Return [x, y] of the center of cell containing provided text 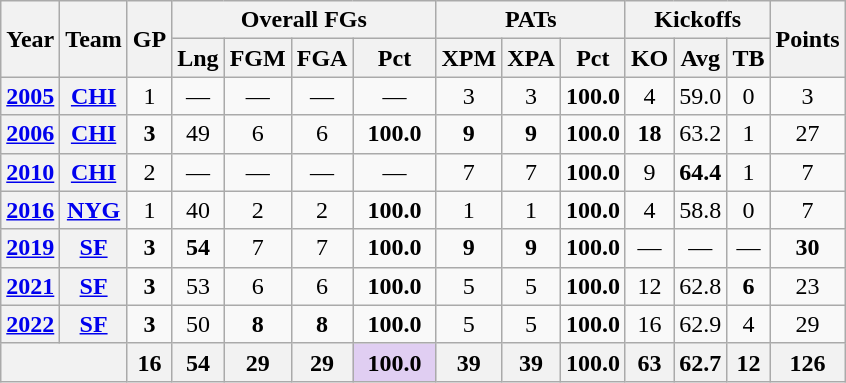
2021 [30, 286]
XPM [469, 58]
64.4 [700, 172]
2006 [30, 134]
62.8 [700, 286]
49 [198, 134]
2022 [30, 324]
KO [649, 58]
Year [30, 39]
30 [808, 248]
2019 [30, 248]
Avg [700, 58]
58.8 [700, 210]
40 [198, 210]
2005 [30, 96]
62.9 [700, 324]
2010 [30, 172]
TB [748, 58]
18 [649, 134]
Lng [198, 58]
59.0 [700, 96]
2016 [30, 210]
Kickoffs [698, 20]
FGM [258, 58]
FGA [322, 58]
53 [198, 286]
62.7 [700, 362]
Points [808, 39]
126 [808, 362]
23 [808, 286]
GP [149, 39]
63.2 [700, 134]
27 [808, 134]
PATs [530, 20]
Team [94, 39]
Overall FGs [304, 20]
50 [198, 324]
XPA [532, 58]
63 [649, 362]
NYG [94, 210]
